Find where the given text appears and provide that cell's center as (x, y) coordinate. 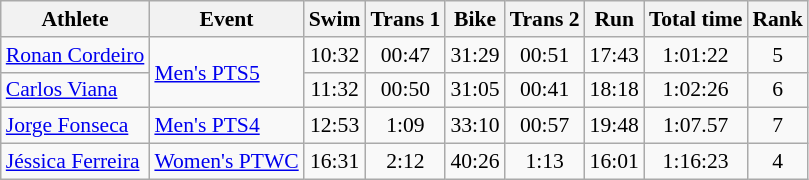
31:05 (474, 90)
00:57 (545, 126)
1:01:22 (696, 55)
16:01 (614, 162)
1:13 (545, 162)
4 (778, 162)
2:12 (405, 162)
00:47 (405, 55)
Trans 1 (405, 19)
40:26 (474, 162)
Women's PTWC (226, 162)
6 (778, 90)
Run (614, 19)
33:10 (474, 126)
Swim (335, 19)
1:09 (405, 126)
Event (226, 19)
31:29 (474, 55)
Total time (696, 19)
00:51 (545, 55)
Athlete (76, 19)
00:41 (545, 90)
18:18 (614, 90)
5 (778, 55)
17:43 (614, 55)
Jorge Fonseca (76, 126)
Men's PTS5 (226, 72)
16:31 (335, 162)
Men's PTS4 (226, 126)
12:53 (335, 126)
00:50 (405, 90)
1:07.57 (696, 126)
11:32 (335, 90)
Ronan Cordeiro (76, 55)
7 (778, 126)
Trans 2 (545, 19)
Carlos Viana (76, 90)
Bike (474, 19)
Rank (778, 19)
1:16:23 (696, 162)
1:02:26 (696, 90)
Jéssica Ferreira (76, 162)
19:48 (614, 126)
10:32 (335, 55)
